Locate the cell with the specified text and output its (X, Y) center coordinate. 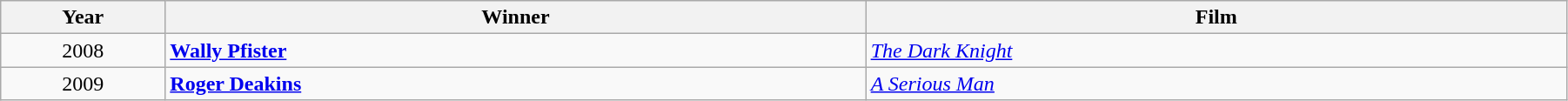
Film (1216, 17)
A Serious Man (1216, 84)
Winner (515, 17)
2008 (84, 50)
Roger Deakins (515, 84)
Wally Pfister (515, 50)
The Dark Knight (1216, 50)
2009 (84, 84)
Year (84, 17)
